Find where the given text appears and provide that cell's center as (X, Y) coordinate. 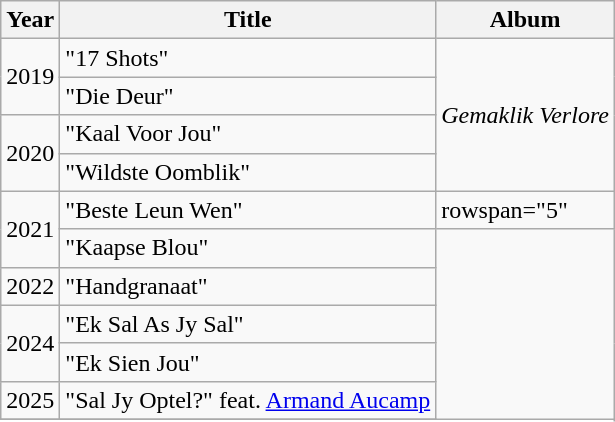
"Beste Leun Wen" (248, 210)
"Ek Sien Jou" (248, 362)
Year (30, 20)
2021 (30, 229)
Gemaklik Verlore (526, 115)
2024 (30, 343)
"Wildste Oomblik" (248, 172)
Album (526, 20)
"Die Deur" (248, 96)
"17 Shots" (248, 58)
2019 (30, 77)
2025 (30, 400)
"Kaal Voor Jou" (248, 134)
2020 (30, 153)
2022 (30, 286)
rowspan="5" (526, 210)
"Ek Sal As Jy Sal" (248, 324)
"Handgranaat" (248, 286)
"Sal Jy Optel?" feat. Armand Aucamp (248, 400)
Title (248, 20)
"Kaapse Blou" (248, 248)
